Extract the (x, y) coordinate from the center of the cell holding the provided text.  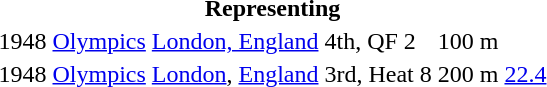
100 m (468, 41)
Olympics (99, 41)
4th, QF 2 (378, 41)
London, England (235, 41)
